Identify which cell holds the provided text, then report its [X, Y] central coordinate. 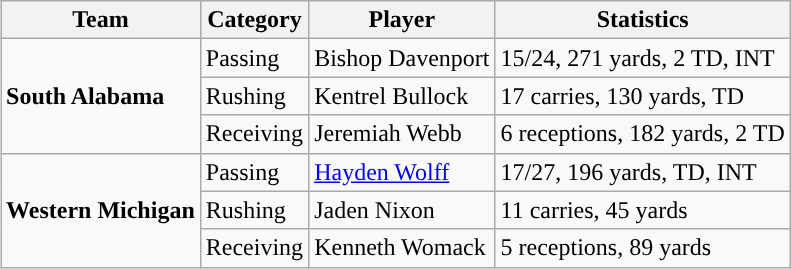
17/27, 196 yards, TD, INT [642, 172]
Statistics [642, 20]
Western Michigan [101, 210]
17 carries, 130 yards, TD [642, 96]
15/24, 271 yards, 2 TD, INT [642, 58]
Category [254, 20]
Hayden Wolff [402, 172]
6 receptions, 182 yards, 2 TD [642, 134]
South Alabama [101, 96]
Kentrel Bullock [402, 96]
Bishop Davenport [402, 58]
Kenneth Womack [402, 248]
Player [402, 20]
Team [101, 20]
Jaden Nixon [402, 210]
5 receptions, 89 yards [642, 248]
Jeremiah Webb [402, 134]
11 carries, 45 yards [642, 210]
